From the cell containing the given text, extract its center point as (x, y) coordinate. 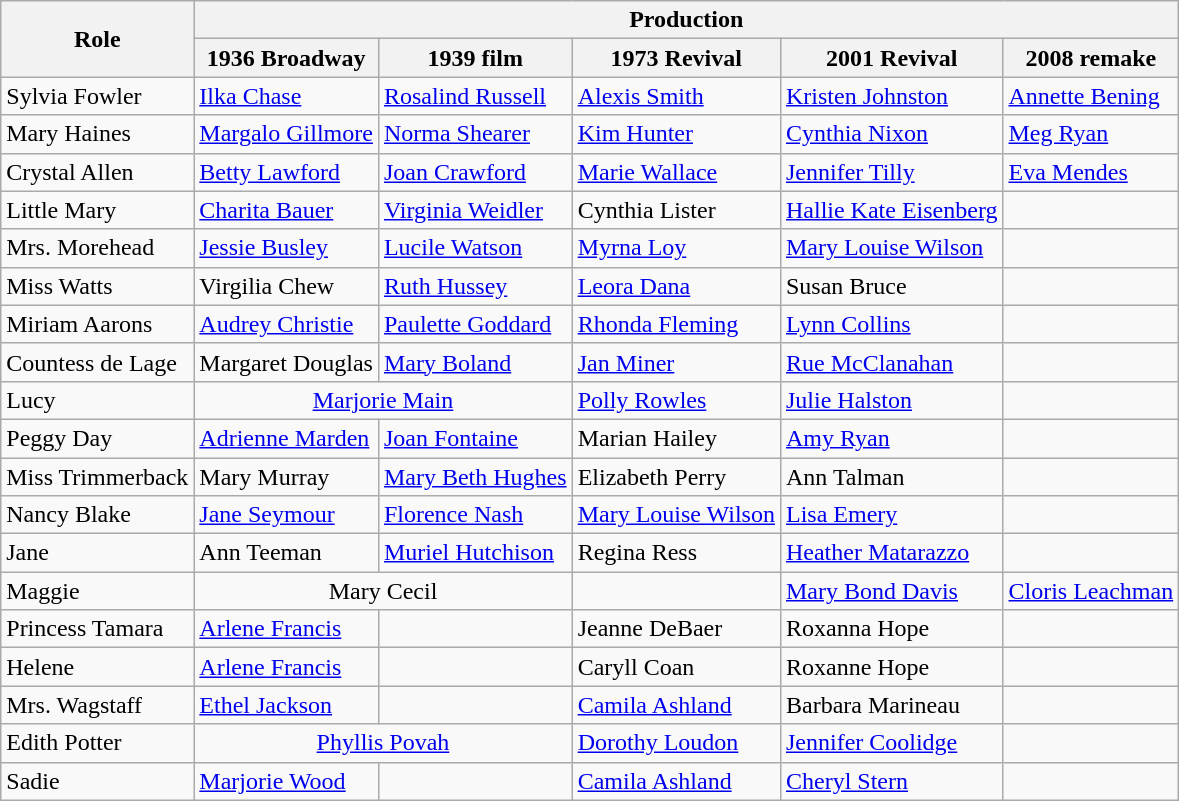
Regina Ress (676, 553)
Miss Watts (98, 286)
Rosalind Russell (475, 96)
Betty Lawford (286, 172)
Kristen Johnston (892, 96)
Norma Shearer (475, 134)
Roxanne Hope (892, 667)
Jeanne DeBaer (676, 629)
Leora Dana (676, 286)
Sylvia Fowler (98, 96)
Jennifer Coolidge (892, 743)
Muriel Hutchison (475, 553)
2001 Revival (892, 58)
Audrey Christie (286, 324)
Cynthia Nixon (892, 134)
Role (98, 39)
Nancy Blake (98, 515)
Susan Bruce (892, 286)
Crystal Allen (98, 172)
Production (686, 20)
Princess Tamara (98, 629)
Marjorie Main (383, 400)
Joan Crawford (475, 172)
Kim Hunter (676, 134)
Lucy (98, 400)
Mary Murray (286, 477)
Jennifer Tilly (892, 172)
Elizabeth Perry (676, 477)
Miriam Aarons (98, 324)
Paulette Goddard (475, 324)
Meg Ryan (1091, 134)
Ruth Hussey (475, 286)
Little Mary (98, 210)
Polly Rowles (676, 400)
Mrs. Morehead (98, 248)
Edith Potter (98, 743)
Mary Haines (98, 134)
Hallie Kate Eisenberg (892, 210)
Lisa Emery (892, 515)
Helene (98, 667)
Dorothy Loudon (676, 743)
Heather Matarazzo (892, 553)
Marian Hailey (676, 438)
Peggy Day (98, 438)
Mrs. Wagstaff (98, 705)
Cynthia Lister (676, 210)
Jane Seymour (286, 515)
Florence Nash (475, 515)
Eva Mendes (1091, 172)
Ethel Jackson (286, 705)
Marjorie Wood (286, 781)
Rhonda Fleming (676, 324)
Marie Wallace (676, 172)
Phyllis Povah (383, 743)
Annette Bening (1091, 96)
Myrna Loy (676, 248)
Countess de Lage (98, 362)
Cheryl Stern (892, 781)
Cloris Leachman (1091, 591)
Amy Ryan (892, 438)
Rue McClanahan (892, 362)
Sadie (98, 781)
Mary Beth Hughes (475, 477)
Lucile Watson (475, 248)
Julie Halston (892, 400)
Ann Talman (892, 477)
Alexis Smith (676, 96)
Barbara Marineau (892, 705)
2008 remake (1091, 58)
Adrienne Marden (286, 438)
1939 film (475, 58)
1936 Broadway (286, 58)
Miss Trimmerback (98, 477)
1973 Revival (676, 58)
Margalo Gillmore (286, 134)
Roxanna Hope (892, 629)
Margaret Douglas (286, 362)
Lynn Collins (892, 324)
Ilka Chase (286, 96)
Jane (98, 553)
Virgilia Chew (286, 286)
Virginia Weidler (475, 210)
Charita Bauer (286, 210)
Mary Bond Davis (892, 591)
Caryll Coan (676, 667)
Mary Boland (475, 362)
Jan Miner (676, 362)
Joan Fontaine (475, 438)
Jessie Busley (286, 248)
Mary Cecil (383, 591)
Ann Teeman (286, 553)
Maggie (98, 591)
